Capture the cell that displays the provided text and extract its (x, y) central coordinate. 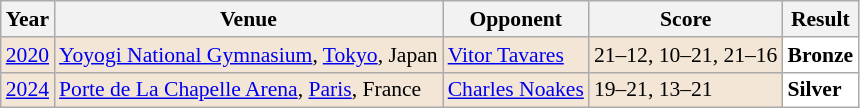
Year (28, 19)
Porte de La Chapelle Arena, Paris, France (248, 90)
Opponent (516, 19)
2020 (28, 55)
Vitor Tavares (516, 55)
21–12, 10–21, 21–16 (686, 55)
Venue (248, 19)
2024 (28, 90)
Bronze (820, 55)
Yoyogi National Gymnasium, Tokyo, Japan (248, 55)
Score (686, 19)
Silver (820, 90)
Result (820, 19)
Charles Noakes (516, 90)
19–21, 13–21 (686, 90)
